Return (x, y) of the center of cell containing provided text 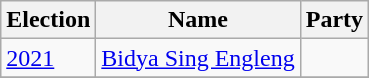
Party (334, 20)
2021 (48, 58)
Name (198, 20)
Election (48, 20)
Bidya Sing Engleng (198, 58)
